From the cell containing the given text, extract its center point as (x, y) coordinate. 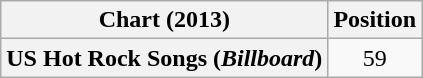
59 (375, 58)
Position (375, 20)
US Hot Rock Songs (Billboard) (164, 58)
Chart (2013) (164, 20)
